Provide the [x, y] coordinate of the cell's center where the given text is located.  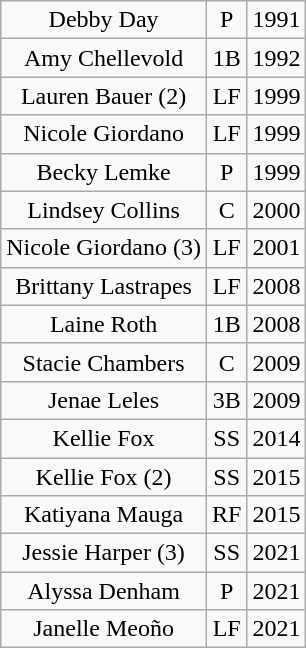
1992 [276, 58]
Nicole Giordano (3) [104, 248]
Alyssa Denham [104, 591]
3B [226, 400]
Janelle Meoño [104, 629]
Lauren Bauer (2) [104, 96]
RF [226, 515]
2014 [276, 438]
1991 [276, 20]
Debby Day [104, 20]
2000 [276, 210]
2001 [276, 248]
Nicole Giordano [104, 134]
Kellie Fox [104, 438]
Brittany Lastrapes [104, 286]
Laine Roth [104, 324]
Kellie Fox (2) [104, 477]
Jenae Leles [104, 400]
Amy Chellevold [104, 58]
Lindsey Collins [104, 210]
Becky Lemke [104, 172]
Jessie Harper (3) [104, 553]
Stacie Chambers [104, 362]
Katiyana Mauga [104, 515]
